From the cell containing the given text, extract its center point as [x, y] coordinate. 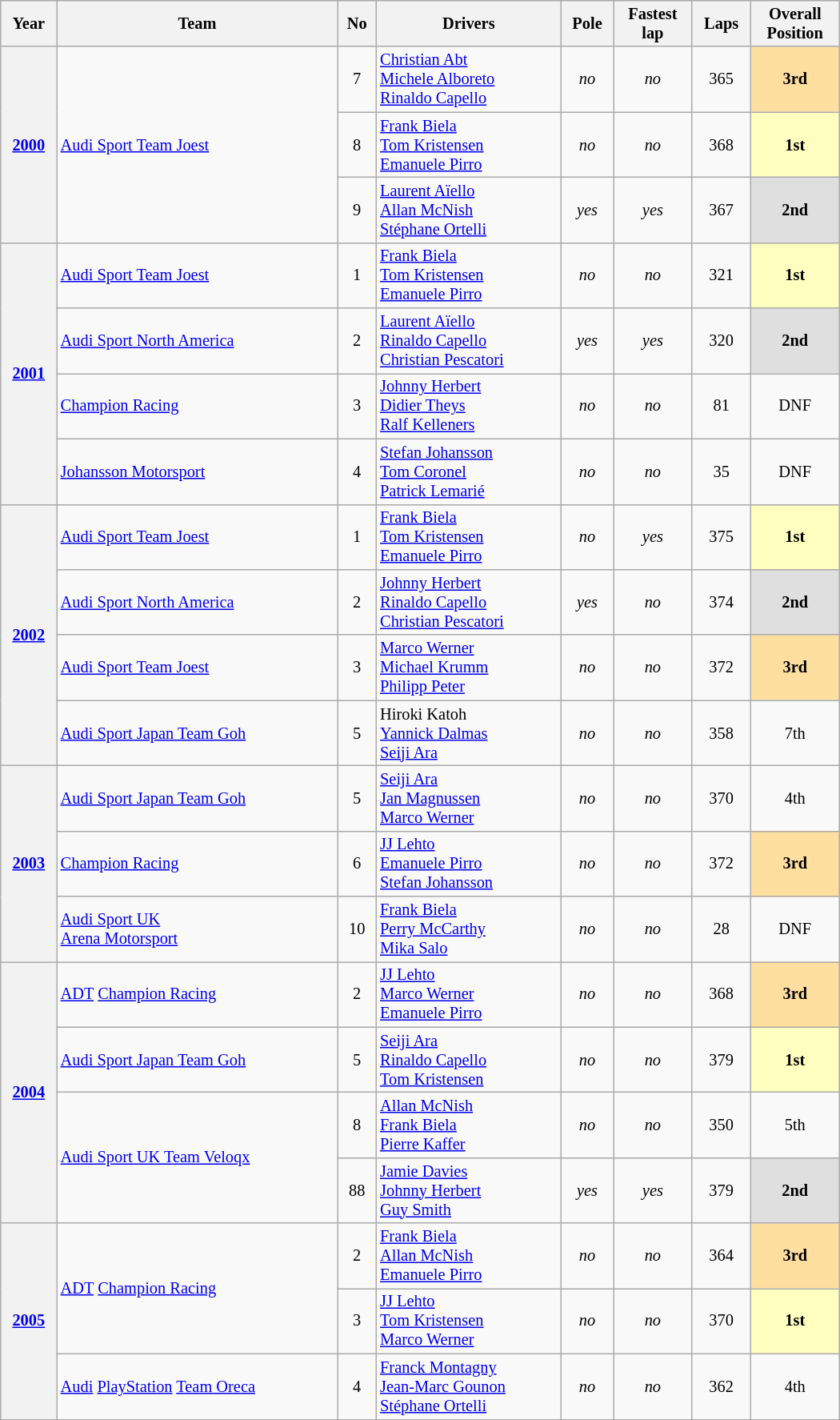
321 [722, 275]
Johnny Herbert Didier Theys Ralf Kelleners [469, 406]
Johnny Herbert Rinaldo Capello Christian Pescatori [469, 602]
Stefan Johansson Tom Coronel Patrick Lemarié [469, 471]
Frank Biela Perry McCarthy Mika Salo [469, 929]
Johansson Motorsport [197, 471]
JJ Lehto Marco Werner Emanuele Pirro [469, 994]
OverallPosition [795, 23]
Team [197, 23]
Laurent Aïello Allan McNish Stéphane Ortelli [469, 210]
28 [722, 929]
Hiroki Katoh Yannick Dalmas Seiji Ara [469, 733]
Audi Sport UK Team Veloqx [197, 1157]
2001 [29, 373]
358 [722, 733]
10 [357, 929]
Jamie Davies Johnny Herbert Guy Smith [469, 1190]
Year [29, 23]
Frank Biela Allan McNish Emanuele Pirro [469, 1256]
6 [357, 864]
375 [722, 537]
2004 [29, 1092]
Drivers [469, 23]
Fastestlap [653, 23]
2000 [29, 144]
364 [722, 1256]
9 [357, 210]
374 [722, 602]
Audi PlayStation Team Oreca [197, 1386]
JJ Lehto Tom Kristensen Marco Werner [469, 1321]
JJ Lehto Emanuele Pirro Stefan Johansson [469, 864]
Pole [587, 23]
Allan McNish Frank Biela Pierre Kaffer [469, 1125]
362 [722, 1386]
No [357, 23]
2003 [29, 863]
Laps [722, 23]
7th [795, 733]
Laurent Aïello Rinaldo Capello Christian Pescatori [469, 341]
81 [722, 406]
2002 [29, 636]
367 [722, 210]
7 [357, 79]
365 [722, 79]
2005 [29, 1321]
Christian Abt Michele Alboreto Rinaldo Capello [469, 79]
Marco Werner Michael Krumm Philipp Peter [469, 668]
35 [722, 471]
Audi Sport UK Arena Motorsport [197, 929]
5th [795, 1125]
88 [357, 1190]
320 [722, 341]
350 [722, 1125]
Seiji Ara Rinaldo Capello Tom Kristensen [469, 1060]
Franck Montagny Jean-Marc Gounon Stéphane Ortelli [469, 1386]
Seiji Ara Jan Magnussen Marco Werner [469, 798]
